Return (x, y) of the center of cell containing provided text 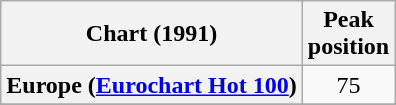
Chart (1991) (152, 34)
75 (348, 85)
Europe (Eurochart Hot 100) (152, 85)
Peakposition (348, 34)
